Find where the given text appears and provide that cell's center as [X, Y] coordinate. 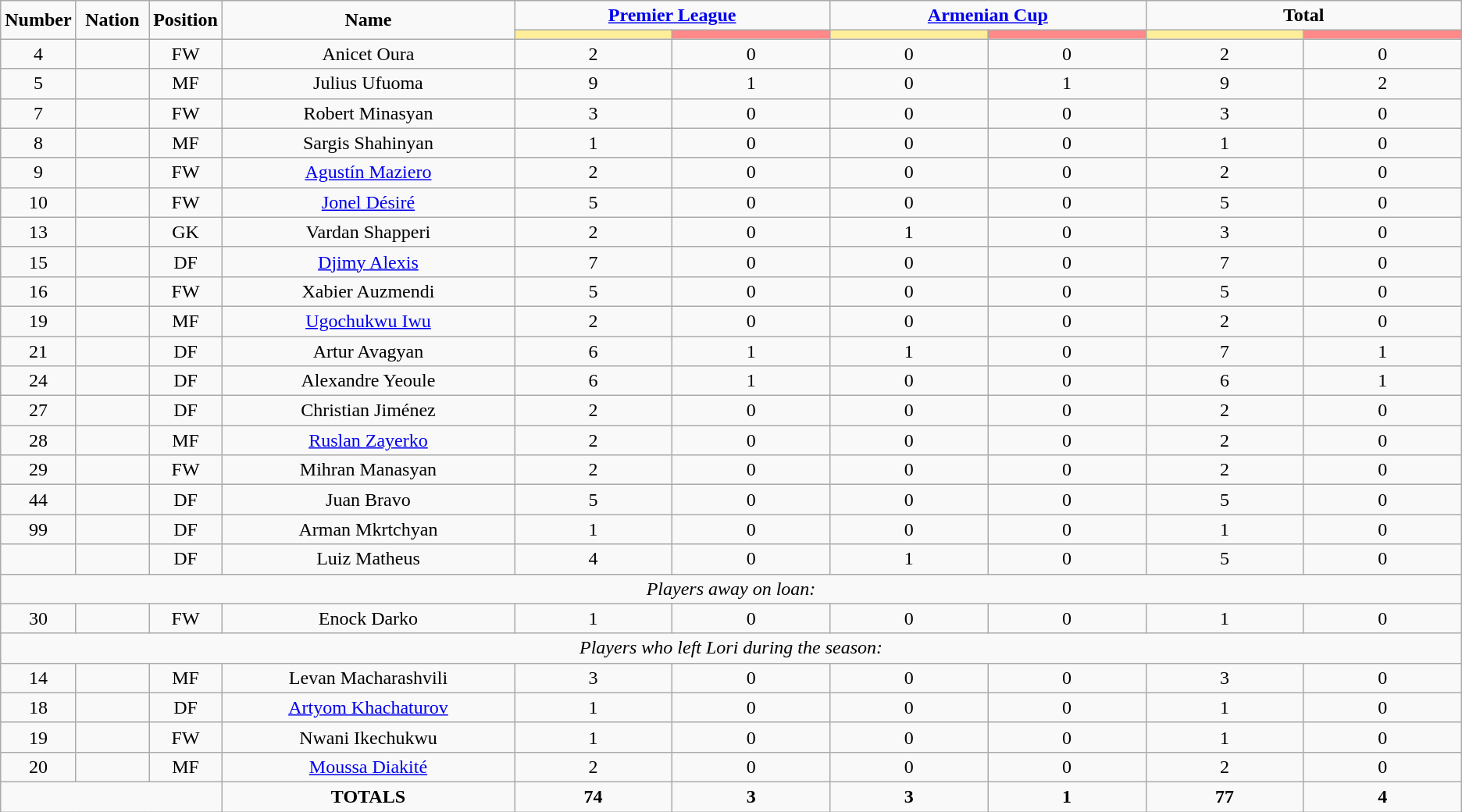
Levan Macharashvili [368, 678]
Arman Mkrtchyan [368, 529]
Nation [112, 20]
Armenian Cup [988, 16]
Agustín Maziero [368, 173]
Nwani Ikechukwu [368, 737]
Robert Minasyan [368, 113]
Luiz Matheus [368, 559]
Xabier Auzmendi [368, 291]
Sargis Shahinyan [368, 143]
Christian Jiménez [368, 411]
16 [38, 291]
28 [38, 440]
74 [593, 796]
Position [186, 20]
Djimy Alexis [368, 262]
18 [38, 707]
Number [38, 20]
GK [186, 232]
44 [38, 500]
Alexandre Yeoule [368, 381]
Ugochukwu Iwu [368, 321]
Mihran Manasyan [368, 470]
29 [38, 470]
24 [38, 381]
20 [38, 767]
Artyom Khachaturov [368, 707]
Moussa Diakité [368, 767]
10 [38, 202]
Artur Avagyan [368, 351]
77 [1225, 796]
Anicet Oura [368, 54]
Players who left Lori during the season: [731, 648]
14 [38, 678]
27 [38, 411]
Premier League [672, 16]
15 [38, 262]
Name [368, 20]
TOTALS [368, 796]
Jonel Désiré [368, 202]
Julius Ufuoma [368, 84]
Total [1303, 16]
Enock Darko [368, 618]
8 [38, 143]
13 [38, 232]
Vardan Shapperi [368, 232]
30 [38, 618]
Ruslan Zayerko [368, 440]
99 [38, 529]
Players away on loan: [731, 589]
21 [38, 351]
Juan Bravo [368, 500]
